Provide the [X, Y] coordinate of the cell's center where the given text is located.  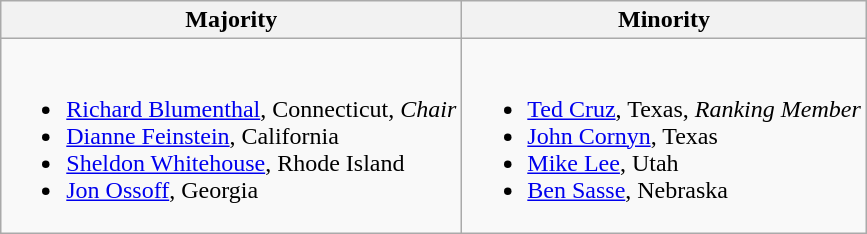
Minority [664, 20]
Majority [232, 20]
Ted Cruz, Texas, Ranking MemberJohn Cornyn, TexasMike Lee, UtahBen Sasse, Nebraska [664, 136]
Richard Blumenthal, Connecticut, ChairDianne Feinstein, CaliforniaSheldon Whitehouse, Rhode IslandJon Ossoff, Georgia [232, 136]
